Detect which cell encompasses the target text, then output its [x, y] center coordinate. 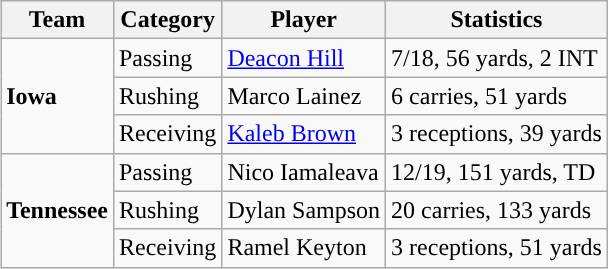
6 carries, 51 yards [497, 96]
3 receptions, 39 yards [497, 134]
Category [167, 20]
Marco Lainez [304, 96]
Nico Iamaleava [304, 172]
20 carries, 133 yards [497, 210]
Statistics [497, 20]
12/19, 151 yards, TD [497, 172]
Player [304, 20]
Ramel Keyton [304, 248]
3 receptions, 51 yards [497, 248]
7/18, 56 yards, 2 INT [497, 58]
Dylan Sampson [304, 210]
Iowa [58, 96]
Tennessee [58, 210]
Deacon Hill [304, 58]
Team [58, 20]
Kaleb Brown [304, 134]
